Detect which cell encompasses the target text, then output its [X, Y] center coordinate. 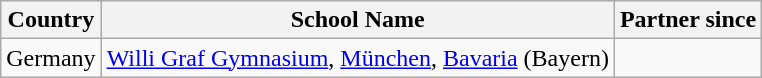
Partner since [688, 20]
Willi Graf Gymnasium, München, Bavaria (Bayern) [358, 58]
Germany [51, 58]
Country [51, 20]
School Name [358, 20]
